Extract the (x, y) coordinate from the center of the cell holding the provided text.  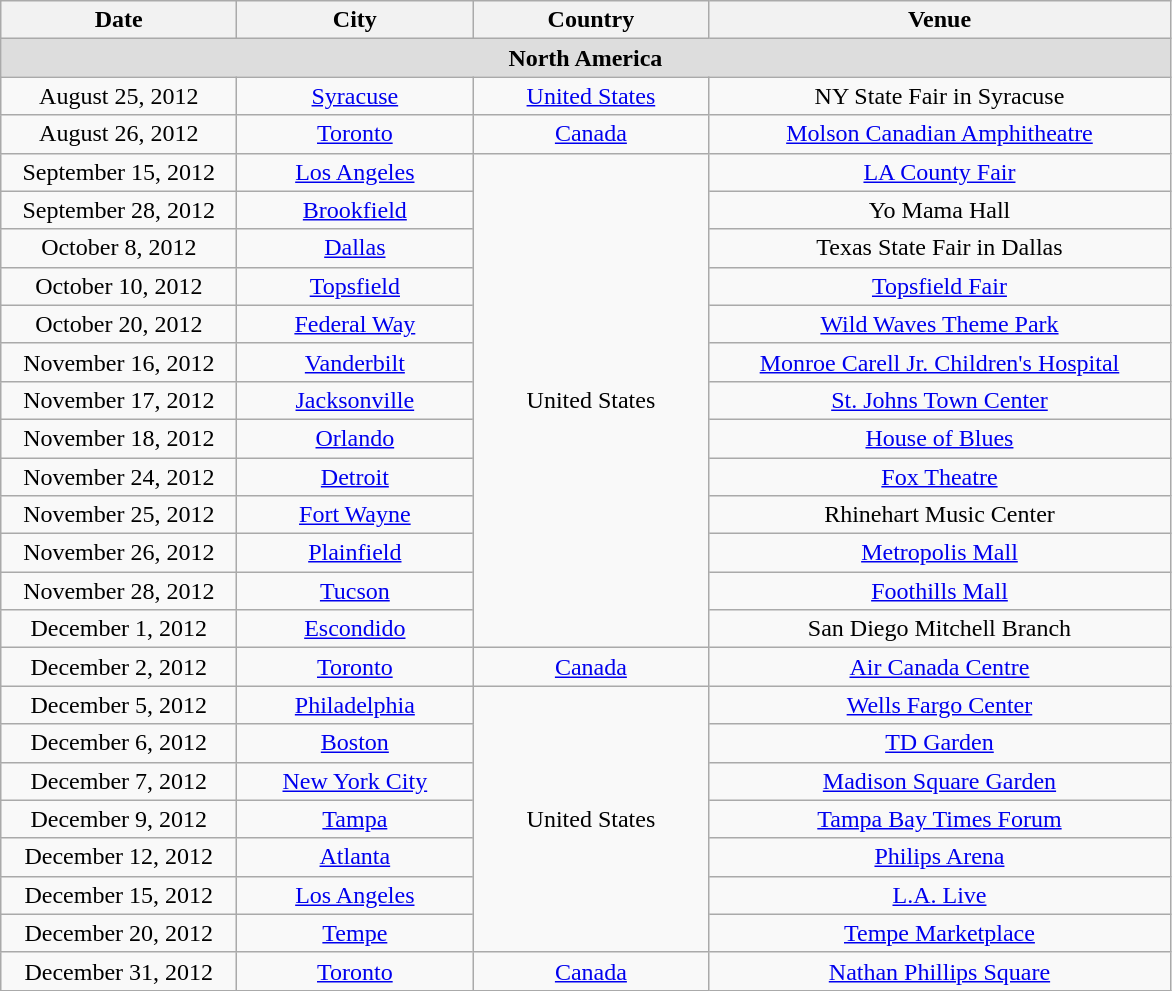
Escondido (355, 629)
New York City (355, 781)
North America (586, 58)
Air Canada Centre (940, 667)
December 5, 2012 (119, 705)
Federal Way (355, 324)
Vanderbilt (355, 362)
Philadelphia (355, 705)
Foothills Mall (940, 591)
L.A. Live (940, 895)
LA County Fair (940, 172)
December 12, 2012 (119, 857)
Jacksonville (355, 400)
Wells Fargo Center (940, 705)
Molson Canadian Amphitheatre (940, 134)
November 26, 2012 (119, 553)
November 28, 2012 (119, 591)
Fox Theatre (940, 477)
November 16, 2012 (119, 362)
August 25, 2012 (119, 96)
City (355, 20)
December 15, 2012 (119, 895)
Topsfield (355, 286)
TD Garden (940, 743)
Country (591, 20)
San Diego Mitchell Branch (940, 629)
September 28, 2012 (119, 210)
Dallas (355, 248)
Boston (355, 743)
Rhinehart Music Center (940, 515)
Texas State Fair in Dallas (940, 248)
Fort Wayne (355, 515)
October 20, 2012 (119, 324)
October 8, 2012 (119, 248)
NY State Fair in Syracuse (940, 96)
Tucson (355, 591)
Detroit (355, 477)
September 15, 2012 (119, 172)
Orlando (355, 438)
Tampa Bay Times Forum (940, 819)
St. Johns Town Center (940, 400)
Topsfield Fair (940, 286)
November 18, 2012 (119, 438)
Tempe Marketplace (940, 933)
Monroe Carell Jr. Children's Hospital (940, 362)
Philips Arena (940, 857)
Date (119, 20)
December 1, 2012 (119, 629)
December 2, 2012 (119, 667)
Madison Square Garden (940, 781)
October 10, 2012 (119, 286)
Metropolis Mall (940, 553)
Atlanta (355, 857)
November 25, 2012 (119, 515)
Venue (940, 20)
August 26, 2012 (119, 134)
Nathan Phillips Square (940, 971)
December 20, 2012 (119, 933)
December 9, 2012 (119, 819)
Syracuse (355, 96)
House of Blues (940, 438)
November 24, 2012 (119, 477)
Plainfield (355, 553)
November 17, 2012 (119, 400)
Yo Mama Hall (940, 210)
Tampa (355, 819)
Wild Waves Theme Park (940, 324)
December 31, 2012 (119, 971)
Tempe (355, 933)
Brookfield (355, 210)
December 7, 2012 (119, 781)
December 6, 2012 (119, 743)
